Identify which cell holds the provided text, then report its [X, Y] central coordinate. 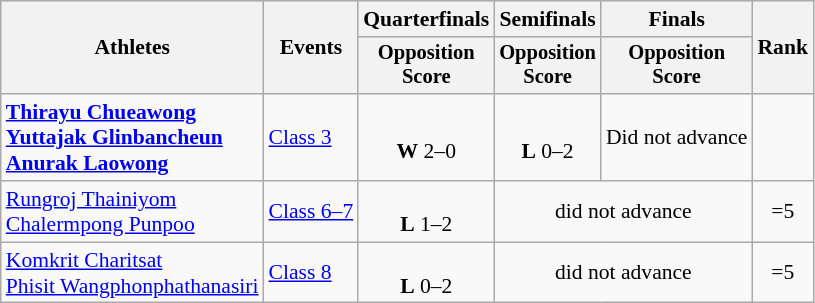
Class 3 [312, 138]
W 2–0 [426, 138]
L 1–2 [426, 212]
Events [312, 48]
Thirayu ChueawongYuttajak GlinbancheunAnurak Laowong [132, 138]
Class 6–7 [312, 212]
Komkrit CharitsatPhisit Wangphonphathanasiri [132, 272]
Rank [782, 48]
Finals [677, 19]
Athletes [132, 48]
Semifinals [548, 19]
Quarterfinals [426, 19]
Rungroj ThainiyomChalermpong Punpoo [132, 212]
Class 8 [312, 272]
Did not advance [677, 138]
